Return (x, y) of the center of cell containing provided text 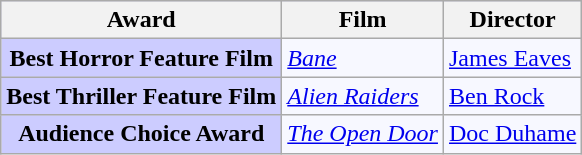
James Eaves (512, 58)
Bane (363, 58)
The Open Door (363, 134)
Ben Rock (512, 96)
Doc Duhame (512, 134)
Alien Raiders (363, 96)
Award (142, 20)
Best Horror Feature Film (142, 58)
Audience Choice Award (142, 134)
Best Thriller Feature Film (142, 96)
Director (512, 20)
Film (363, 20)
